Locate the cell with the specified text and output its [X, Y] center coordinate. 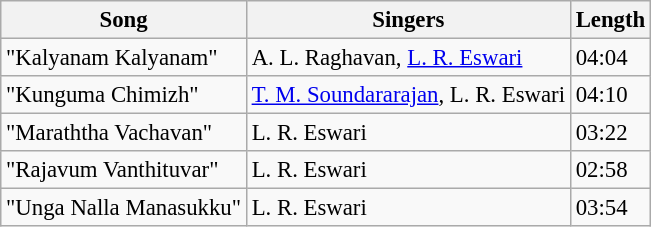
"Maraththa Vachavan" [124, 133]
04:10 [610, 95]
"Kalyanam Kalyanam" [124, 58]
02:58 [610, 170]
04:04 [610, 58]
A. L. Raghavan, L. R. Eswari [408, 58]
Singers [408, 20]
Song [124, 20]
"Kunguma Chimizh" [124, 95]
T. M. Soundararajan, L. R. Eswari [408, 95]
03:54 [610, 208]
"Rajavum Vanthituvar" [124, 170]
03:22 [610, 133]
"Unga Nalla Manasukku" [124, 208]
Length [610, 20]
